Search for the cell housing the specified text and yield its (X, Y) center coordinate. 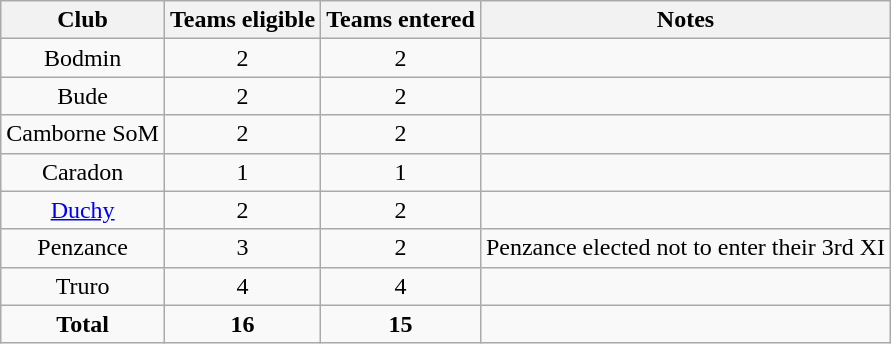
Teams entered (401, 20)
Teams eligible (242, 20)
Camborne SoM (83, 134)
15 (401, 324)
Duchy (83, 210)
Total (83, 324)
Truro (83, 286)
Bude (83, 96)
Penzance (83, 248)
3 (242, 248)
Caradon (83, 172)
Club (83, 20)
Penzance elected not to enter their 3rd XI (685, 248)
16 (242, 324)
Bodmin (83, 58)
Notes (685, 20)
